Pinpoint the cell where the given text exists, returning its (X, Y) midpoint coordinate. 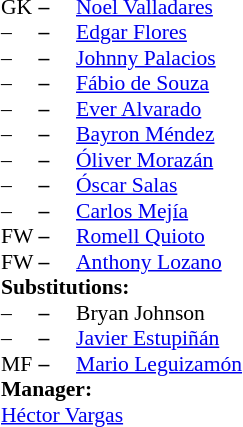
Edgar Flores (159, 33)
Ever Alvarado (159, 109)
Mario Leguizamón (159, 364)
Manager: (122, 389)
Romell Quioto (159, 237)
Bryan Johnson (159, 313)
Carlos Mejía (159, 211)
Bayron Méndez (159, 135)
Javier Estupiñán (159, 339)
Óscar Salas (159, 185)
Johnny Palacios (159, 58)
MF (20, 364)
Óliver Morazán (159, 160)
Substitutions: (122, 287)
Fábio de Souza (159, 83)
Anthony Lozano (159, 262)
